Pinpoint the cell where the given text exists, returning its (X, Y) midpoint coordinate. 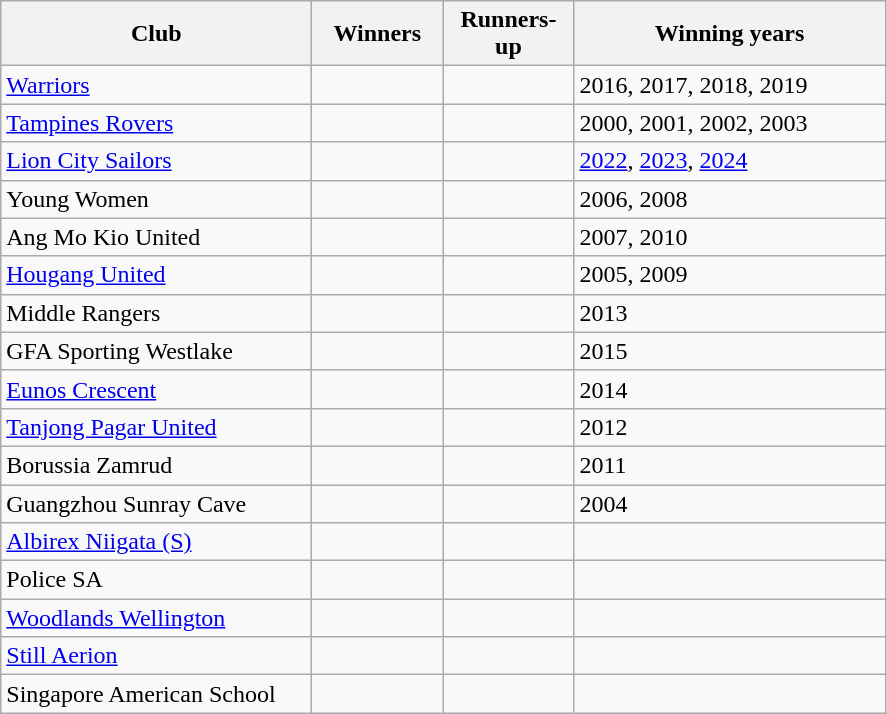
Still Aerion (156, 656)
Guangzhou Sunray Cave (156, 503)
Borussia Zamrud (156, 465)
GFA Sporting Westlake (156, 351)
2012 (730, 427)
Police SA (156, 580)
Winners (378, 34)
2000, 2001, 2002, 2003 (730, 123)
Young Women (156, 199)
Tampines Rovers (156, 123)
2006, 2008 (730, 199)
Singapore American School (156, 694)
Woodlands Wellington (156, 618)
Club (156, 34)
2014 (730, 389)
Lion City Sailors (156, 161)
2004 (730, 503)
Hougang United (156, 275)
Warriors (156, 85)
Middle Rangers (156, 313)
2013 (730, 313)
Tanjong Pagar United (156, 427)
Ang Mo Kio United (156, 237)
Eunos Crescent (156, 389)
Runners-up (508, 34)
2007, 2010 (730, 237)
2011 (730, 465)
2016, 2017, 2018, 2019 (730, 85)
2022, 2023, 2024 (730, 161)
Winning years (730, 34)
2005, 2009 (730, 275)
2015 (730, 351)
Albirex Niigata (S) (156, 542)
